From the cell containing the given text, extract its center point as [x, y] coordinate. 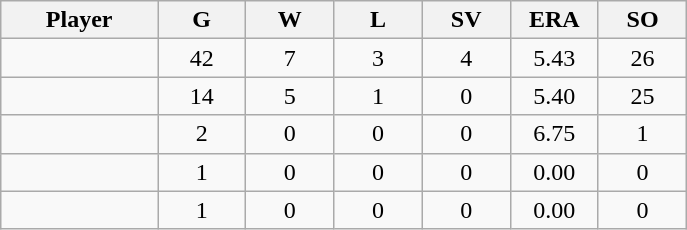
5.40 [554, 96]
7 [290, 58]
5.43 [554, 58]
Player [80, 20]
SO [642, 20]
L [378, 20]
G [202, 20]
5 [290, 96]
4 [466, 58]
2 [202, 134]
25 [642, 96]
ERA [554, 20]
6.75 [554, 134]
W [290, 20]
42 [202, 58]
26 [642, 58]
SV [466, 20]
3 [378, 58]
14 [202, 96]
